Provide the [x, y] coordinate of the cell's center where the given text is located.  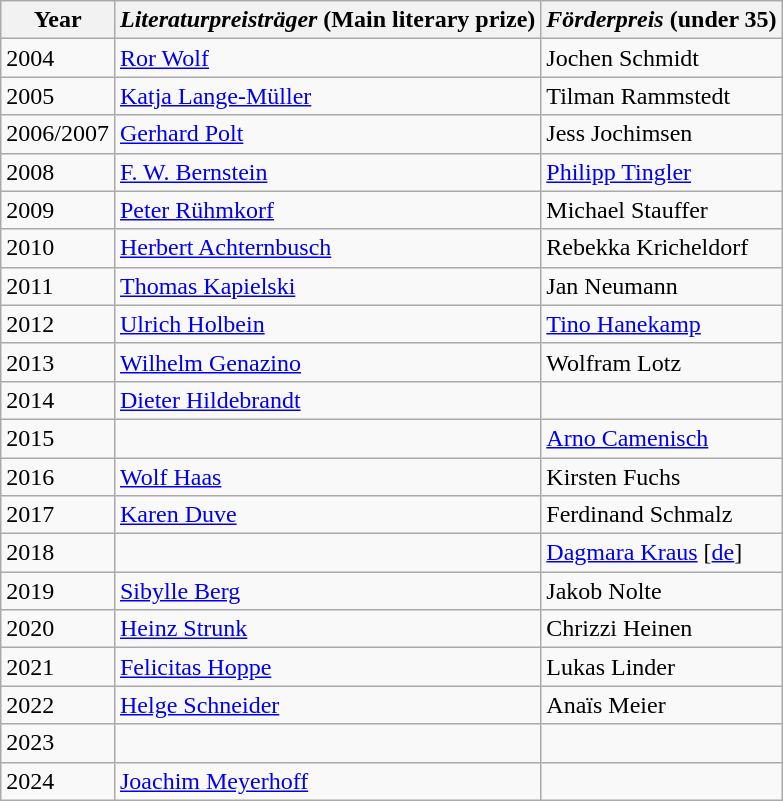
Jochen Schmidt [662, 58]
2017 [58, 515]
Felicitas Hoppe [327, 667]
2023 [58, 743]
2016 [58, 477]
Heinz Strunk [327, 629]
2018 [58, 553]
2019 [58, 591]
2015 [58, 438]
2006/2007 [58, 134]
Peter Rühmkorf [327, 210]
2004 [58, 58]
Jan Neumann [662, 286]
Ulrich Holbein [327, 324]
2011 [58, 286]
Year [58, 20]
2021 [58, 667]
Literaturpreisträger (Main literary prize) [327, 20]
Ferdinand Schmalz [662, 515]
Philipp Tingler [662, 172]
Chrizzi Heinen [662, 629]
Joachim Meyerhoff [327, 781]
Michael Stauffer [662, 210]
F. W. Bernstein [327, 172]
Herbert Achternbusch [327, 248]
Helge Schneider [327, 705]
Tilman Rammstedt [662, 96]
Tino Hanekamp [662, 324]
2012 [58, 324]
Wilhelm Genazino [327, 362]
2014 [58, 400]
Lukas Linder [662, 667]
2024 [58, 781]
Jess Jochimsen [662, 134]
2020 [58, 629]
Förderpreis (under 35) [662, 20]
Sibylle Berg [327, 591]
2022 [58, 705]
2008 [58, 172]
Karen Duve [327, 515]
Gerhard Polt [327, 134]
Thomas Kapielski [327, 286]
Wolfram Lotz [662, 362]
2009 [58, 210]
Dieter Hildebrandt [327, 400]
Arno Camenisch [662, 438]
2005 [58, 96]
Rebekka Kricheldorf [662, 248]
2013 [58, 362]
Kirsten Fuchs [662, 477]
Jakob Nolte [662, 591]
Anaïs Meier [662, 705]
Dagmara Kraus [de] [662, 553]
Wolf Haas [327, 477]
Ror Wolf [327, 58]
2010 [58, 248]
Katja Lange-Müller [327, 96]
